Return the (x, y) coordinate for the center point of the cell that contains the specified text.  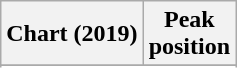
Chart (2019) (72, 34)
Peakposition (189, 34)
